For the text-containing cell, return its midpoint in (x, y) coordinate format. 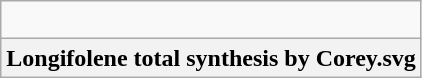
Longifolene total synthesis by Corey.svg (212, 58)
